Capture the cell that displays the provided text and extract its [x, y] central coordinate. 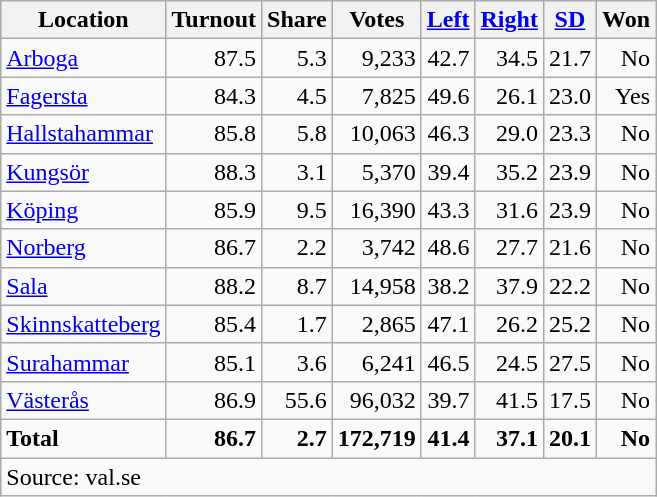
43.3 [448, 210]
88.2 [214, 286]
Skinnskatteberg [84, 324]
22.2 [570, 286]
Won [626, 20]
84.3 [214, 96]
Total [84, 438]
49.6 [448, 96]
4.5 [298, 96]
Right [509, 20]
Hallstahammar [84, 134]
46.3 [448, 134]
21.6 [570, 248]
38.2 [448, 286]
Västerås [84, 400]
9.5 [298, 210]
5.3 [298, 58]
47.1 [448, 324]
Köping [84, 210]
Yes [626, 96]
37.1 [509, 438]
3.6 [298, 362]
Kungsör [84, 172]
26.2 [509, 324]
2.7 [298, 438]
Sala [84, 286]
41.4 [448, 438]
1.7 [298, 324]
8.7 [298, 286]
24.5 [509, 362]
25.2 [570, 324]
46.5 [448, 362]
27.7 [509, 248]
Turnout [214, 20]
96,032 [376, 400]
3,742 [376, 248]
Norberg [84, 248]
88.3 [214, 172]
7,825 [376, 96]
Location [84, 20]
Surahammar [84, 362]
Votes [376, 20]
16,390 [376, 210]
2.2 [298, 248]
21.7 [570, 58]
Left [448, 20]
85.4 [214, 324]
172,719 [376, 438]
48.6 [448, 248]
23.0 [570, 96]
17.5 [570, 400]
85.8 [214, 134]
20.1 [570, 438]
37.9 [509, 286]
87.5 [214, 58]
39.7 [448, 400]
55.6 [298, 400]
5,370 [376, 172]
5.8 [298, 134]
Source: val.se [328, 477]
39.4 [448, 172]
Fagersta [84, 96]
26.1 [509, 96]
27.5 [570, 362]
3.1 [298, 172]
14,958 [376, 286]
85.1 [214, 362]
2,865 [376, 324]
10,063 [376, 134]
86.9 [214, 400]
41.5 [509, 400]
9,233 [376, 58]
35.2 [509, 172]
85.9 [214, 210]
6,241 [376, 362]
34.5 [509, 58]
31.6 [509, 210]
42.7 [448, 58]
29.0 [509, 134]
Share [298, 20]
Arboga [84, 58]
23.3 [570, 134]
SD [570, 20]
